Provide the (x, y) coordinate of the cell's center where the given text is located.  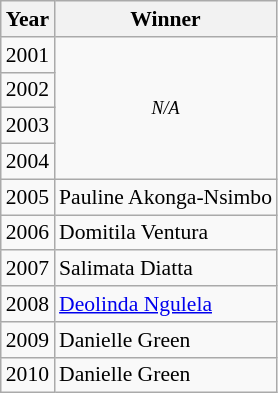
Deolinda Ngulela (166, 304)
2002 (28, 90)
Domitila Ventura (166, 233)
Winner (166, 19)
Salimata Diatta (166, 269)
2009 (28, 340)
2007 (28, 269)
2003 (28, 126)
Year (28, 19)
2004 (28, 162)
2010 (28, 375)
2005 (28, 197)
2001 (28, 55)
N/A (166, 108)
2006 (28, 233)
Pauline Akonga-Nsimbo (166, 197)
2008 (28, 304)
